Provide the (X, Y) coordinate of the cell's center where the given text is located.  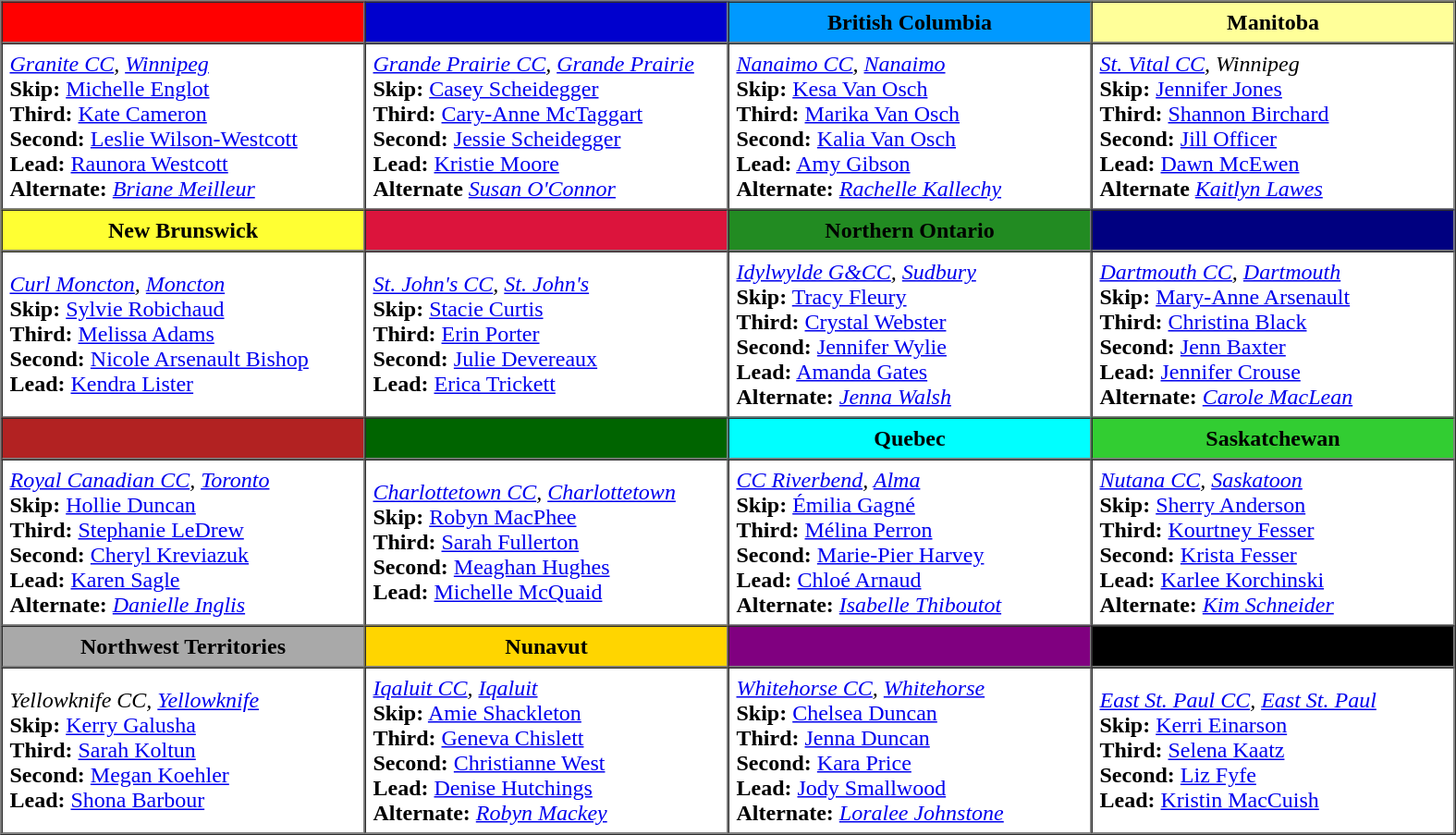
Northern Ontario (910, 229)
Granite CC, WinnipegSkip: Michelle Englot Third: Kate Cameron Second: Leslie Wilson-Westcott Lead: Raunora Westcott Alternate: Briane Meilleur (183, 126)
British Columbia (910, 22)
Whitehorse CC, WhitehorseSkip: Chelsea Duncan Third: Jenna Duncan Second: Kara Price Lead: Jody Smallwood Alternate: Loralee Johnstone (910, 751)
Quebec (910, 438)
St. Vital CC, WinnipegSkip: Jennifer Jones Third: Shannon Birchard Second: Jill Officer Lead: Dawn McEwen Alternate Kaitlyn Lawes (1272, 126)
Iqaluit CC, IqaluitSkip: Amie Shackleton Third: Geneva Chislett Second: Christianne West Lead: Denise Hutchings Alternate: Robyn Mackey (545, 751)
Yellowknife CC, YellowknifeSkip: Kerry Galusha Third: Sarah Koltun Second: Megan Koehler Lead: Shona Barbour (183, 751)
Saskatchewan (1272, 438)
New Brunswick (183, 229)
East St. Paul CC, East St. PaulSkip: Kerri Einarson Third: Selena Kaatz Second: Liz Fyfe Lead: Kristin MacCuish (1272, 751)
Nunavut (545, 645)
Nanaimo CC, NanaimoSkip: Kesa Van Osch Third: Marika Van Osch Second: Kalia Van Osch Lead: Amy Gibson Alternate: Rachelle Kallechy (910, 126)
Charlottetown CC, CharlottetownSkip: Robyn MacPhee Third: Sarah Fullerton Second: Meaghan Hughes Lead: Michelle McQuaid (545, 542)
Royal Canadian CC, TorontoSkip: Hollie Duncan Third: Stephanie LeDrew Second: Cheryl Kreviazuk Lead: Karen Sagle Alternate: Danielle Inglis (183, 542)
Northwest Territories (183, 645)
St. John's CC, St. John'sSkip: Stacie Curtis Third: Erin Porter Second: Julie Devereaux Lead: Erica Trickett (545, 335)
CC Riverbend, AlmaSkip: Émilia Gagné Third: Mélina Perron Second: Marie-Pier Harvey Lead: Chloé Arnaud Alternate: Isabelle Thiboutot (910, 542)
Nutana CC, SaskatoonSkip: Sherry Anderson Third: Kourtney Fesser Second: Krista Fesser Lead: Karlee Korchinski Alternate: Kim Schneider (1272, 542)
Dartmouth CC, DartmouthSkip: Mary-Anne Arsenault Third: Christina Black Second: Jenn Baxter Lead: Jennifer Crouse Alternate: Carole MacLean (1272, 335)
Curl Moncton, MonctonSkip: Sylvie Robichaud Third: Melissa Adams Second: Nicole Arsenault Bishop Lead: Kendra Lister (183, 335)
Idylwylde G&CC, SudburySkip: Tracy Fleury Third: Crystal Webster Second: Jennifer Wylie Lead: Amanda Gates Alternate: Jenna Walsh (910, 335)
Manitoba (1272, 22)
